Output the [x, y] coordinate of the center of the cell containing the given text.  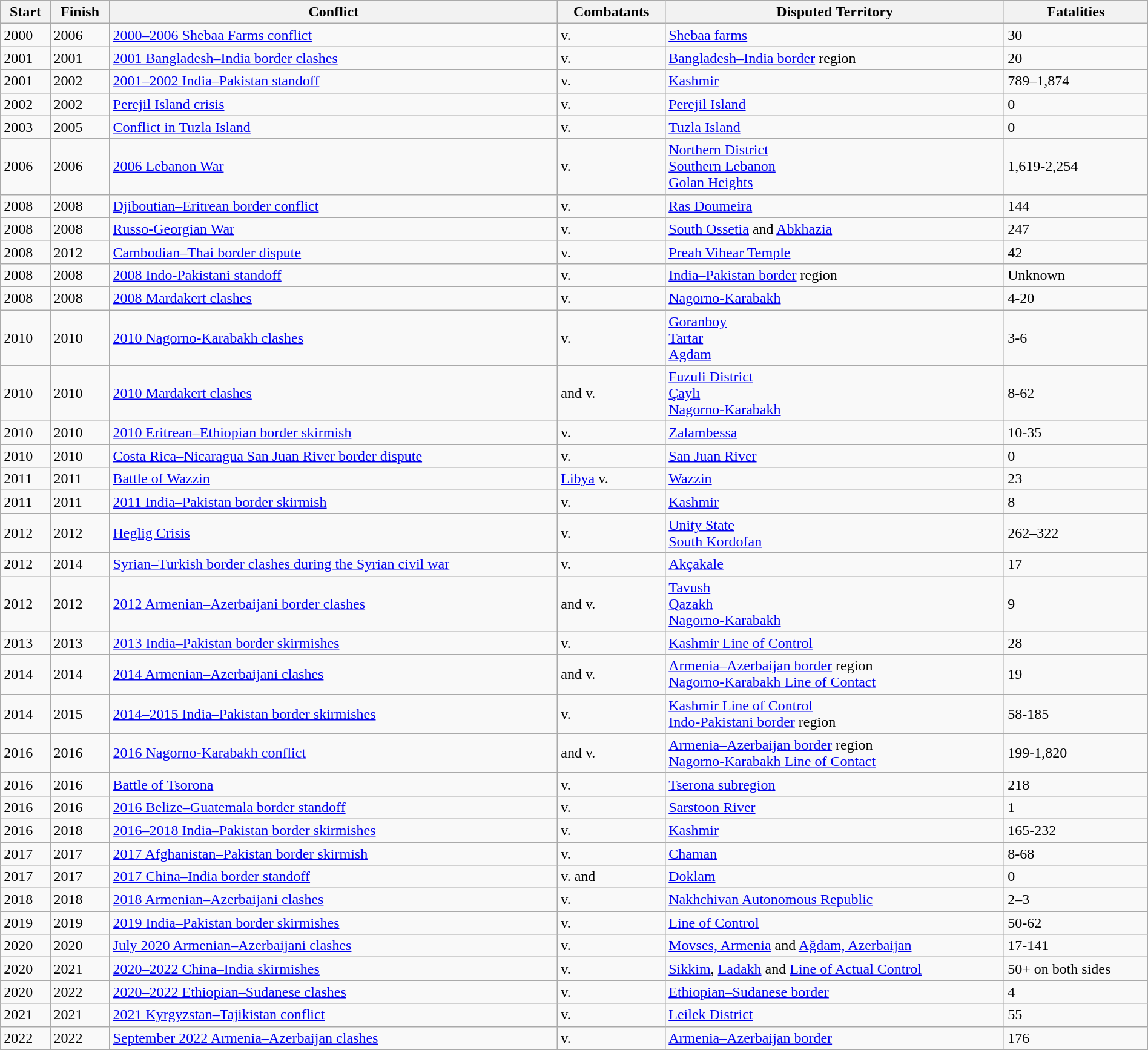
Russo-Georgian War [334, 229]
Line of Control [835, 923]
Finish [80, 12]
4-20 [1077, 298]
8-62 [1077, 394]
Preah Vihear Temple [835, 252]
2016–2018 India–Pakistan border skirmishes [334, 830]
Conflict in Tuzla Island [334, 127]
2016 Nagorno-Karabakh conflict [334, 753]
165-232 [1077, 830]
Sarstoon River [835, 807]
South Ossetia and Abkhazia [835, 229]
2003 [25, 127]
50+ on both sides [1077, 969]
19 [1077, 675]
199-1,820 [1077, 753]
Bangladesh–India border region [835, 58]
Libya v. [612, 479]
1 [1077, 807]
2010 Nagorno-Karabakh clashes [334, 338]
2010 Eritrean–Ethiopian border skirmish [334, 433]
Akçakale [835, 564]
2013 India–Pakistan border skirmishes [334, 643]
262–322 [1077, 533]
144 [1077, 206]
Battle of Wazzin [334, 479]
Sikkim, Ladakh and Line of Actual Control [835, 969]
2000–2006 Shebaa Farms conflict [334, 35]
50-62 [1077, 923]
9 [1077, 604]
Kashmir Line of Control [835, 643]
58-185 [1077, 713]
1,619-2,254 [1077, 167]
Tuzla Island [835, 127]
Battle of Tsorona [334, 784]
30 [1077, 35]
2014 Armenian–Azerbaijani clashes [334, 675]
2008 Indo-Pakistani standoff [334, 275]
Kashmir Line of ControlIndo-Pakistani border region [835, 713]
20 [1077, 58]
Nakhchivan Autonomous Republic [835, 900]
2017 China–India border standoff [334, 877]
17-141 [1077, 946]
Chaman [835, 853]
2021 Kyrgyzstan–Tajikistan conflict [334, 1015]
2011 India–Pakistan border skirmish [334, 502]
28 [1077, 643]
2014–2015 India–Pakistan border skirmishes [334, 713]
San Juan River [835, 456]
Cambodian–Thai border dispute [334, 252]
789–1,874 [1077, 81]
2–3 [1077, 900]
Disputed Territory [835, 12]
Fatalities [1077, 12]
Northern DistrictSouthern LebanonGolan Heights [835, 167]
2016 Belize–Guatemala border standoff [334, 807]
Djiboutian–Eritrean border conflict [334, 206]
July 2020 Armenian–Azerbaijani clashes [334, 946]
Movses, Armenia and Ağdam, Azerbaijan [835, 946]
2001 Bangladesh–India border clashes [334, 58]
Armenia–Azerbaijan border [835, 1038]
10-35 [1077, 433]
Shebaa farms [835, 35]
Perejil Island [835, 104]
Tserona subregion [835, 784]
2012 Armenian–Azerbaijani border clashes [334, 604]
Unity StateSouth Kordofan [835, 533]
2015 [80, 713]
Start [25, 12]
2006 Lebanon War [334, 167]
2020–2022 Ethiopian–Sudanese clashes [334, 992]
Combatants [612, 12]
8 [1077, 502]
17 [1077, 564]
Leilek District [835, 1015]
247 [1077, 229]
2020–2022 China–India skirmishes [334, 969]
Ethiopian–Sudanese border [835, 992]
2000 [25, 35]
TavushQazakhNagorno-Karabakh [835, 604]
Fuzuli DistrictÇaylıNagorno-Karabakh [835, 394]
8-68 [1077, 853]
2019 India–Pakistan border skirmishes [334, 923]
Costa Rica–Nicaragua San Juan River border dispute [334, 456]
Doklam [835, 877]
2005 [80, 127]
23 [1077, 479]
Perejil Island crisis [334, 104]
2018 Armenian–Azerbaijani clashes [334, 900]
42 [1077, 252]
v. and [612, 877]
218 [1077, 784]
India–Pakistan border region [835, 275]
Unknown [1077, 275]
Nagorno-Karabakh [835, 298]
3-6 [1077, 338]
Syrian–Turkish border clashes during the Syrian civil war [334, 564]
2017 Afghanistan–Pakistan border skirmish [334, 853]
Zalambessa [835, 433]
55 [1077, 1015]
Heglig Crisis [334, 533]
September 2022 Armenia–Azerbaijan clashes [334, 1038]
4 [1077, 992]
2001–2002 India–Pakistan standoff [334, 81]
Conflict [334, 12]
2010 Mardakert clashes [334, 394]
Wazzin [835, 479]
GoranboyTartarAgdam [835, 338]
Ras Doumeira [835, 206]
176 [1077, 1038]
2008 Mardakert clashes [334, 298]
